Locate the cell with the specified text and output its (X, Y) center coordinate. 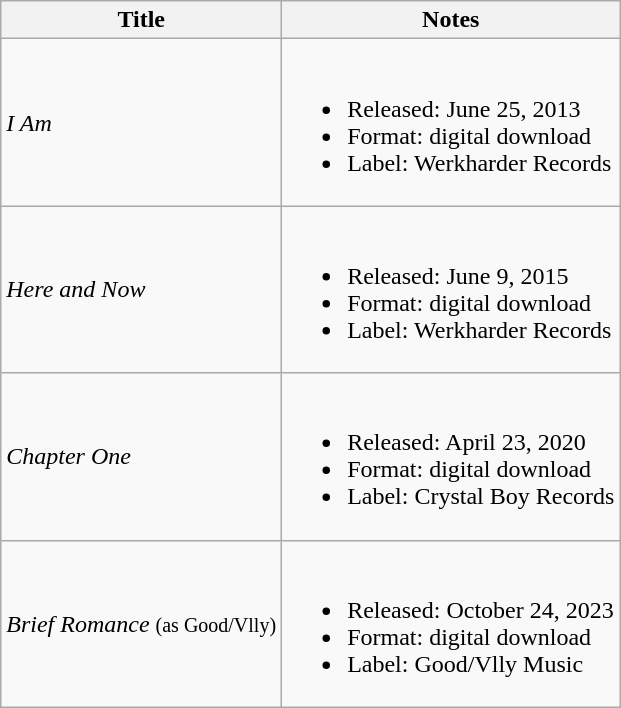
Released: June 9, 2015Format: digital downloadLabel: Werkharder Records (451, 290)
I Am (142, 122)
Released: June 25, 2013Format: digital downloadLabel: Werkharder Records (451, 122)
Released: April 23, 2020Format: digital downloadLabel: Crystal Boy Records (451, 456)
Brief Romance (as Good/Vlly) (142, 624)
Title (142, 20)
Notes (451, 20)
Chapter One (142, 456)
Released: October 24, 2023Format: digital downloadLabel: Good/Vlly Music (451, 624)
Here and Now (142, 290)
